Determine the (X, Y) coordinate at the center of the cell enclosing the given text.  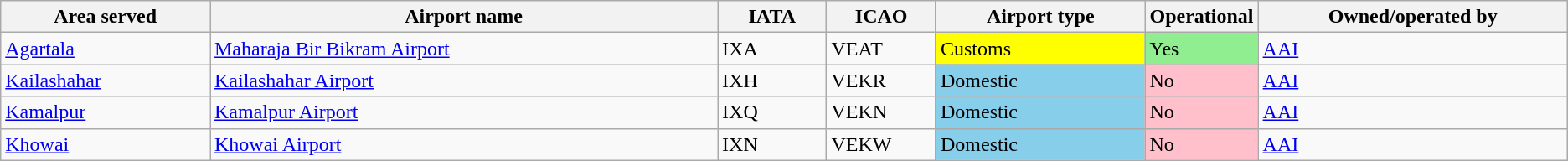
Kamalpur (106, 112)
IXQ (772, 112)
VEKR (881, 80)
Kamalpur Airport (463, 112)
Kailashahar (106, 80)
Owned/operated by (1412, 17)
IXH (772, 80)
Maharaja Bir Bikram Airport (463, 49)
Khowai (106, 144)
Customs (1040, 49)
VEKN (881, 112)
Kailashahar Airport (463, 80)
IATA (772, 17)
Khowai Airport (463, 144)
VEAT (881, 49)
VEKW (881, 144)
Operational (1201, 17)
Yes (1201, 49)
IXN (772, 144)
Agartala (106, 49)
IXA (772, 49)
Airport type (1040, 17)
Airport name (463, 17)
Area served (106, 17)
ICAO (881, 17)
